Extract the [X, Y] coordinate from the center of the cell holding the provided text.  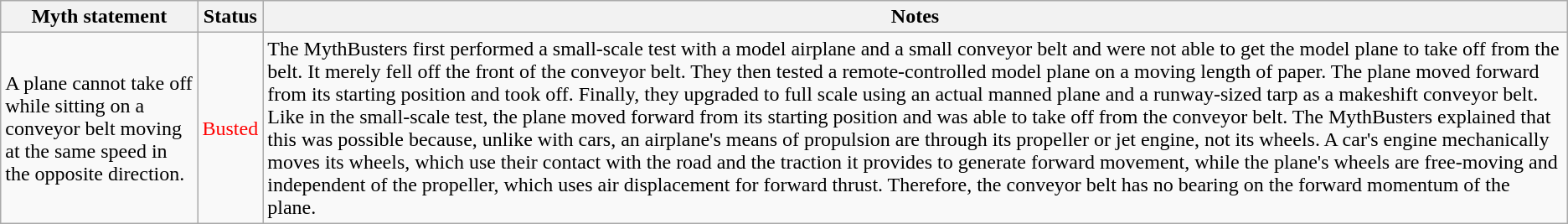
A plane cannot take off while sitting on a conveyor belt moving at the same speed in the opposite direction. [99, 128]
Status [230, 17]
Myth statement [99, 17]
Busted [230, 128]
Notes [916, 17]
